For the text-containing cell, return its midpoint in [x, y] coordinate format. 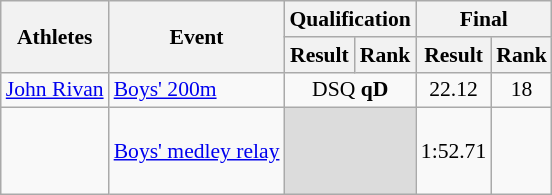
John Rivan [55, 90]
Event [197, 36]
Boys' 200m [197, 90]
22.12 [454, 90]
Boys' medley relay [197, 152]
18 [522, 90]
1:52.71 [454, 152]
Final [484, 19]
DSQ qD [350, 90]
Athletes [55, 36]
Qualification [350, 19]
